Extract the (X, Y) coordinate from the center of the cell holding the provided text.  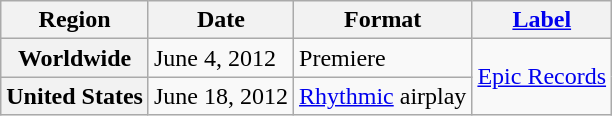
United States (75, 96)
Worldwide (75, 58)
Rhythmic airplay (383, 96)
Label (542, 20)
Format (383, 20)
Premiere (383, 58)
June 4, 2012 (220, 58)
June 18, 2012 (220, 96)
Epic Records (542, 77)
Date (220, 20)
Region (75, 20)
